Scan for the cell matching the given text and deliver its [X, Y] coordinate at center. 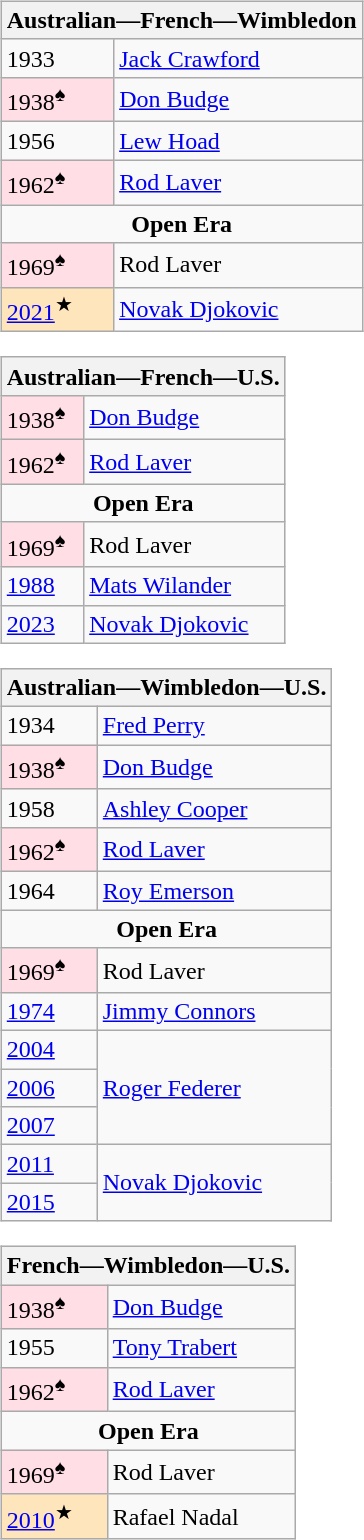
2007 [49, 1126]
Australian—Wimbledon—U.S. [166, 688]
Jack Crawford [238, 58]
2021★ [57, 310]
1988 [42, 586]
Roy Emerson [214, 891]
Roger Federer [214, 1088]
Australian—French—U.S. [143, 376]
Lew Hoad [238, 141]
1956 [57, 141]
Fred Perry [214, 726]
Rafael Nadal [201, 1516]
Australian—French—Wimbledon [182, 20]
2010★ [54, 1516]
1955 [54, 1348]
1974 [49, 1012]
1933 [57, 58]
2006 [49, 1088]
1964 [49, 891]
2015 [49, 1202]
Tony Trabert [201, 1348]
Ashley Cooper [214, 808]
1958 [49, 808]
2011 [49, 1164]
Jimmy Connors [214, 1012]
French—Wimbledon—U.S. [148, 1265]
Mats Wilander [185, 586]
2004 [49, 1050]
1934 [49, 726]
2023 [42, 624]
